Detect which cell encompasses the target text, then output its (x, y) center coordinate. 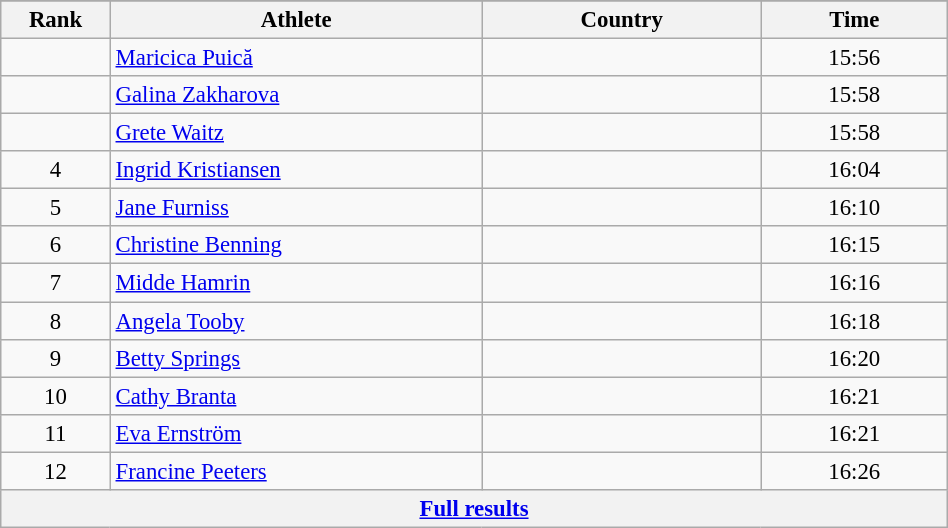
Midde Hamrin (296, 283)
7 (56, 283)
9 (56, 358)
12 (56, 471)
16:18 (854, 321)
Grete Waitz (296, 133)
Ingrid Kristiansen (296, 170)
6 (56, 245)
16:04 (854, 170)
5 (56, 208)
11 (56, 433)
Rank (56, 20)
16:15 (854, 245)
Galina Zakharova (296, 95)
16:20 (854, 358)
Full results (474, 509)
Cathy Branta (296, 396)
16:10 (854, 208)
Athlete (296, 20)
8 (56, 321)
Maricica Puică (296, 58)
Eva Ernström (296, 433)
16:26 (854, 471)
Jane Furniss (296, 208)
Christine Benning (296, 245)
Francine Peeters (296, 471)
Time (854, 20)
Country (622, 20)
4 (56, 170)
15:56 (854, 58)
Betty Springs (296, 358)
Angela Tooby (296, 321)
16:16 (854, 283)
10 (56, 396)
